Return (x, y) of the center of cell containing provided text 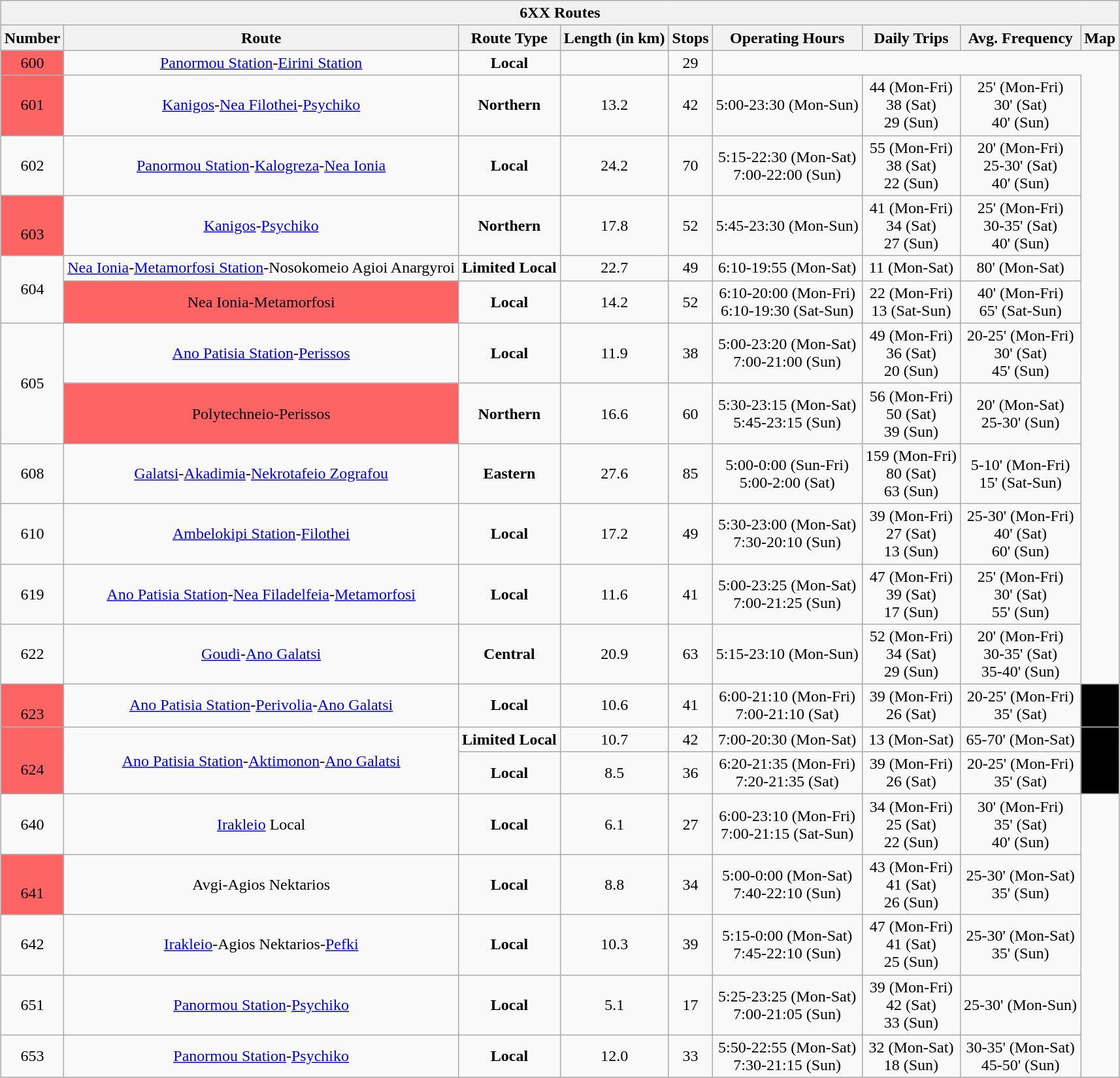
5:15-22:30 (Mon-Sat)7:00-22:00 (Sun) (787, 165)
642 (32, 945)
Central (510, 654)
Ano Patisia Station-Aktimonon-Ano Galatsi (261, 761)
39 (Mon-Fri)27 (Sat)13 (Sun) (911, 533)
Avg. Frequency (1021, 38)
85 (690, 473)
619 (32, 594)
17.2 (614, 533)
5:00-0:00 (Mon-Sat)7:40-22:10 (Sun) (787, 884)
5-10' (Mon-Fri)15' (Sat-Sun) (1021, 473)
34 (Mon-Fri)25 (Sat)22 (Sun) (911, 824)
17 (690, 1005)
29 (690, 63)
Route (261, 38)
34 (690, 884)
22 (Mon-Fri)13 (Sat-Sun) (911, 302)
651 (32, 1005)
Irakleio Local (261, 824)
653 (32, 1056)
80' (Mon-Sat) (1021, 268)
6XX Routes (559, 13)
11 (Mon-Sat) (911, 268)
60 (690, 413)
159 (Mon-Fri)80 (Sat)63 (Sun) (911, 473)
20' (Mon-Sat)25-30' (Sun) (1021, 413)
38 (690, 353)
24.2 (614, 165)
Length (in km) (614, 38)
25' (Mon-Fri)30-35' (Sat)40' (Sun) (1021, 226)
Operating Hours (787, 38)
623 (32, 706)
641 (32, 884)
27 (690, 824)
33 (690, 1056)
56 (Mon-Fri)50 (Sat)39 (Sun) (911, 413)
32 (Mon-Sat)18 (Sun) (911, 1056)
Eastern (510, 473)
25' (Mon-Fri)30' (Sat)40' (Sun) (1021, 105)
5:00-23:20 (Mon-Sat)7:00-21:00 (Sun) (787, 353)
Goudi-Ano Galatsi (261, 654)
70 (690, 165)
Kanigos-Nea Filothei-Psychiko (261, 105)
52 (Mon-Fri)34 (Sat)29 (Sun) (911, 654)
602 (32, 165)
6:20-21:35 (Mon-Fri)7:20-21:35 (Sat) (787, 773)
12.0 (614, 1056)
47 (Mon-Fri)41 (Sat)25 (Sun) (911, 945)
5:00-23:30 (Mon-Sun) (787, 105)
25' (Mon-Fri)30' (Sat)55' (Sun) (1021, 594)
63 (690, 654)
6:10-20:00 (Mon-Fri)6:10-19:30 (Sat-Sun) (787, 302)
16.6 (614, 413)
5:15-23:10 (Mon-Sun) (787, 654)
5:00-0:00 (Sun-Fri)5:00-2:00 (Sat) (787, 473)
6:10-19:55 (Mon-Sat) (787, 268)
40' (Mon-Fri)65' (Sat-Sun) (1021, 302)
10.3 (614, 945)
11.6 (614, 594)
608 (32, 473)
5.1 (614, 1005)
603 (32, 226)
10.7 (614, 739)
5:00-23:25 (Mon-Sat)7:00-21:25 (Sun) (787, 594)
Daily Trips (911, 38)
622 (32, 654)
640 (32, 824)
25-30' (Mon-Fri)40' (Sat)60' (Sun) (1021, 533)
8.8 (614, 884)
605 (32, 383)
39 (690, 945)
6:00-21:10 (Mon-Fri)7:00-21:10 (Sat) (787, 706)
5:50-22:55 (Mon-Sat)7:30-21:15 (Sun) (787, 1056)
604 (32, 289)
17.8 (614, 226)
624 (32, 761)
Irakleio-Agios Nektarios-Pefki (261, 945)
22.7 (614, 268)
Panormou Station-Kalogreza-Nea Ionia (261, 165)
8.5 (614, 773)
610 (32, 533)
6:00-23:10 (Mon-Fri)7:00-21:15 (Sat-Sun) (787, 824)
55 (Mon-Fri)38 (Sat)22 (Sun) (911, 165)
Number (32, 38)
Map (1100, 38)
41 (Mon-Fri)34 (Sat)27 (Sun) (911, 226)
20-25' (Mon-Fri)30' (Sat)45' (Sun) (1021, 353)
44 (Mon-Fri)38 (Sat)29 (Sun) (911, 105)
11.9 (614, 353)
20.9 (614, 654)
13.2 (614, 105)
Route Type (510, 38)
47 (Mon-Fri)39 (Sat)17 (Sun) (911, 594)
Ambelokipi Station-Filothei (261, 533)
Avgi-Agios Nektarios (261, 884)
65-70' (Mon-Sat) (1021, 739)
27.6 (614, 473)
5:30-23:00 (Mon-Sat)7:30-20:10 (Sun) (787, 533)
20' (Mon-Fri)30-35' (Sat)35-40' (Sun) (1021, 654)
10.6 (614, 706)
Ano Patisia Station-Nea Filadelfeia-Metamorfosi (261, 594)
25-30' (Mon-Sun) (1021, 1005)
5:30-23:15 (Mon-Sat)5:45-23:15 (Sun) (787, 413)
Kanigos-Psychiko (261, 226)
Ano Patisia Station-Perissos (261, 353)
Nea Ionia-Metamorfosi (261, 302)
Galatsi-Akadimia-Nekrotafeio Zografou (261, 473)
Panormou Station-Eirini Station (261, 63)
5:25-23:25 (Mon-Sat)7:00-21:05 (Sun) (787, 1005)
49 (Mon-Fri)36 (Sat)20 (Sun) (911, 353)
Nea Ionia-Metamorfosi Station-Nosokomeio Agioi Anargyroi (261, 268)
43 (Mon-Fri)41 (Sat)26 (Sun) (911, 884)
5:15-0:00 (Mon-Sat)7:45-22:10 (Sun) (787, 945)
30' (Mon-Fri)35' (Sat)40' (Sun) (1021, 824)
7:00-20:30 (Mon-Sat) (787, 739)
Stops (690, 38)
601 (32, 105)
600 (32, 63)
6.1 (614, 824)
14.2 (614, 302)
13 (Mon-Sat) (911, 739)
36 (690, 773)
39 (Mon-Fri)42 (Sat)33 (Sun) (911, 1005)
Ano Patisia Station-Perivolia-Ano Galatsi (261, 706)
Polytechneio-Perissos (261, 413)
20' (Mon-Fri)25-30' (Sat)40' (Sun) (1021, 165)
5:45-23:30 (Mon-Sun) (787, 226)
30-35' (Mon-Sat)45-50' (Sun) (1021, 1056)
